Scan for the cell matching the given text and deliver its [x, y] coordinate at center. 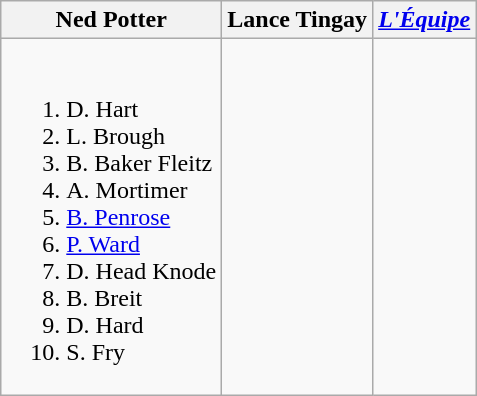
L'Équipe [424, 20]
Lance Tingay [298, 20]
Ned Potter [112, 20]
D. Hart L. Brough B. Baker Fleitz A. Mortimer B. Penrose P. Ward D. Head Knode B. Breit D. Hard S. Fry [112, 217]
